Identify which cell holds the provided text, then report its [X, Y] central coordinate. 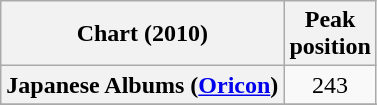
Japanese Albums (Oricon) [142, 85]
Chart (2010) [142, 34]
243 [330, 85]
Peakposition [330, 34]
